Output the [x, y] coordinate of the center of the cell containing the given text.  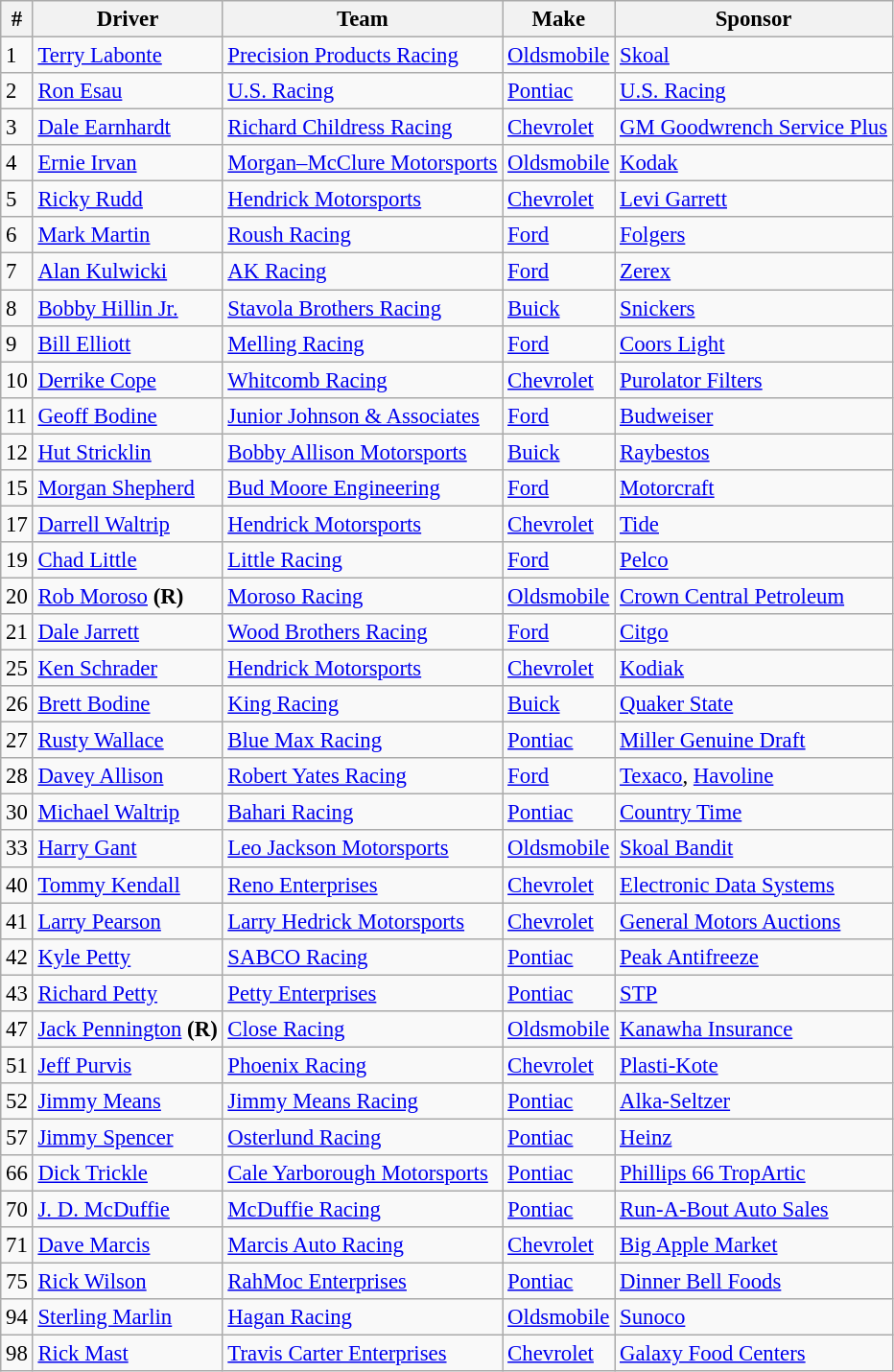
Larry Hedrick Motorsports [363, 921]
Sponsor [754, 19]
Robert Yates Racing [363, 776]
15 [17, 488]
Ricky Rudd [128, 200]
Big Apple Market [754, 1245]
40 [17, 885]
94 [17, 1317]
Galaxy Food Centers [754, 1354]
Skoal Bandit [754, 849]
Phoenix Racing [363, 1065]
Budweiser [754, 415]
McDuffie Racing [363, 1210]
Bahari Racing [363, 813]
10 [17, 380]
Bill Elliott [128, 343]
Reno Enterprises [363, 885]
Darrell Waltrip [128, 524]
Rick Mast [128, 1354]
26 [17, 704]
47 [17, 1029]
Bobby Allison Motorsports [363, 452]
71 [17, 1245]
Dick Trickle [128, 1173]
Jimmy Means [128, 1101]
Driver [128, 19]
Coors Light [754, 343]
Melling Racing [363, 343]
Dale Jarrett [128, 632]
Blue Max Racing [363, 741]
17 [17, 524]
Alka-Seltzer [754, 1101]
Hagan Racing [363, 1317]
J. D. McDuffie [128, 1210]
25 [17, 669]
Bobby Hillin Jr. [128, 308]
Levi Garrett [754, 200]
Morgan Shepherd [128, 488]
Miller Genuine Draft [754, 741]
Tide [754, 524]
Electronic Data Systems [754, 885]
Osterlund Racing [363, 1137]
Ken Schrader [128, 669]
30 [17, 813]
33 [17, 849]
Run-A-Bout Auto Sales [754, 1210]
King Racing [363, 704]
Ernie Irvan [128, 163]
Richard Petty [128, 993]
75 [17, 1282]
3 [17, 128]
Jimmy Spencer [128, 1137]
Little Racing [363, 560]
Whitcomb Racing [363, 380]
Kanawha Insurance [754, 1029]
19 [17, 560]
57 [17, 1137]
Sterling Marlin [128, 1317]
Terry Labonte [128, 56]
Purolator Filters [754, 380]
Kodiak [754, 669]
Sunoco [754, 1317]
98 [17, 1354]
66 [17, 1173]
20 [17, 596]
Rob Moroso (R) [128, 596]
Texaco, Havoline [754, 776]
Roush Racing [363, 235]
5 [17, 200]
Crown Central Petroleum [754, 596]
9 [17, 343]
Moroso Racing [363, 596]
Dale Earnhardt [128, 128]
Kyle Petty [128, 957]
70 [17, 1210]
11 [17, 415]
STP [754, 993]
1 [17, 56]
RahMoc Enterprises [363, 1282]
Mark Martin [128, 235]
SABCO Racing [363, 957]
42 [17, 957]
Team [363, 19]
Quaker State [754, 704]
Heinz [754, 1137]
Wood Brothers Racing [363, 632]
43 [17, 993]
Country Time [754, 813]
Dave Marcis [128, 1245]
4 [17, 163]
Rick Wilson [128, 1282]
Chad Little [128, 560]
12 [17, 452]
Tommy Kendall [128, 885]
Davey Allison [128, 776]
Harry Gant [128, 849]
Close Racing [363, 1029]
GM Goodwrench Service Plus [754, 128]
6 [17, 235]
Michael Waltrip [128, 813]
Cale Yarborough Motorsports [363, 1173]
Dinner Bell Foods [754, 1282]
Stavola Brothers Racing [363, 308]
Larry Pearson [128, 921]
Precision Products Racing [363, 56]
2 [17, 91]
Ron Esau [128, 91]
Travis Carter Enterprises [363, 1354]
# [17, 19]
Morgan–McClure Motorsports [363, 163]
Make [558, 19]
41 [17, 921]
Alan Kulwicki [128, 272]
Rusty Wallace [128, 741]
27 [17, 741]
Pelco [754, 560]
Jeff Purvis [128, 1065]
Folgers [754, 235]
Raybestos [754, 452]
8 [17, 308]
Leo Jackson Motorsports [363, 849]
Peak Antifreeze [754, 957]
Derrike Cope [128, 380]
Geoff Bodine [128, 415]
Hut Stricklin [128, 452]
AK Racing [363, 272]
Motorcraft [754, 488]
51 [17, 1065]
Junior Johnson & Associates [363, 415]
Marcis Auto Racing [363, 1245]
Skoal [754, 56]
Jack Pennington (R) [128, 1029]
28 [17, 776]
21 [17, 632]
Kodak [754, 163]
Phillips 66 TropArtic [754, 1173]
Citgo [754, 632]
Richard Childress Racing [363, 128]
7 [17, 272]
Bud Moore Engineering [363, 488]
Plasti-Kote [754, 1065]
Petty Enterprises [363, 993]
Jimmy Means Racing [363, 1101]
General Motors Auctions [754, 921]
Snickers [754, 308]
52 [17, 1101]
Zerex [754, 272]
Brett Bodine [128, 704]
